Output the [X, Y] coordinate of the center of the cell containing the given text.  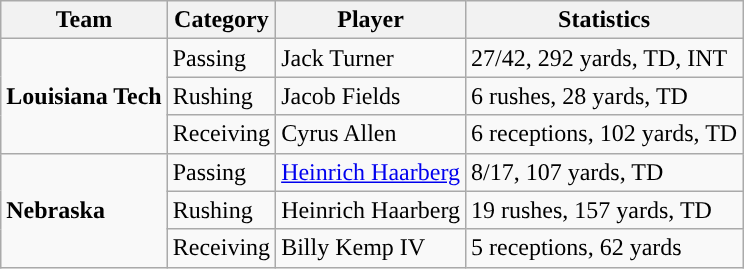
5 receptions, 62 yards [604, 248]
19 rushes, 157 yards, TD [604, 210]
Jacob Fields [371, 96]
6 rushes, 28 yards, TD [604, 96]
Louisiana Tech [84, 96]
Cyrus Allen [371, 134]
Statistics [604, 20]
Nebraska [84, 210]
Team [84, 20]
27/42, 292 yards, TD, INT [604, 58]
Billy Kemp IV [371, 248]
Category [221, 20]
Jack Turner [371, 58]
6 receptions, 102 yards, TD [604, 134]
8/17, 107 yards, TD [604, 172]
Player [371, 20]
